Locate the cell with the specified text and output its (x, y) center coordinate. 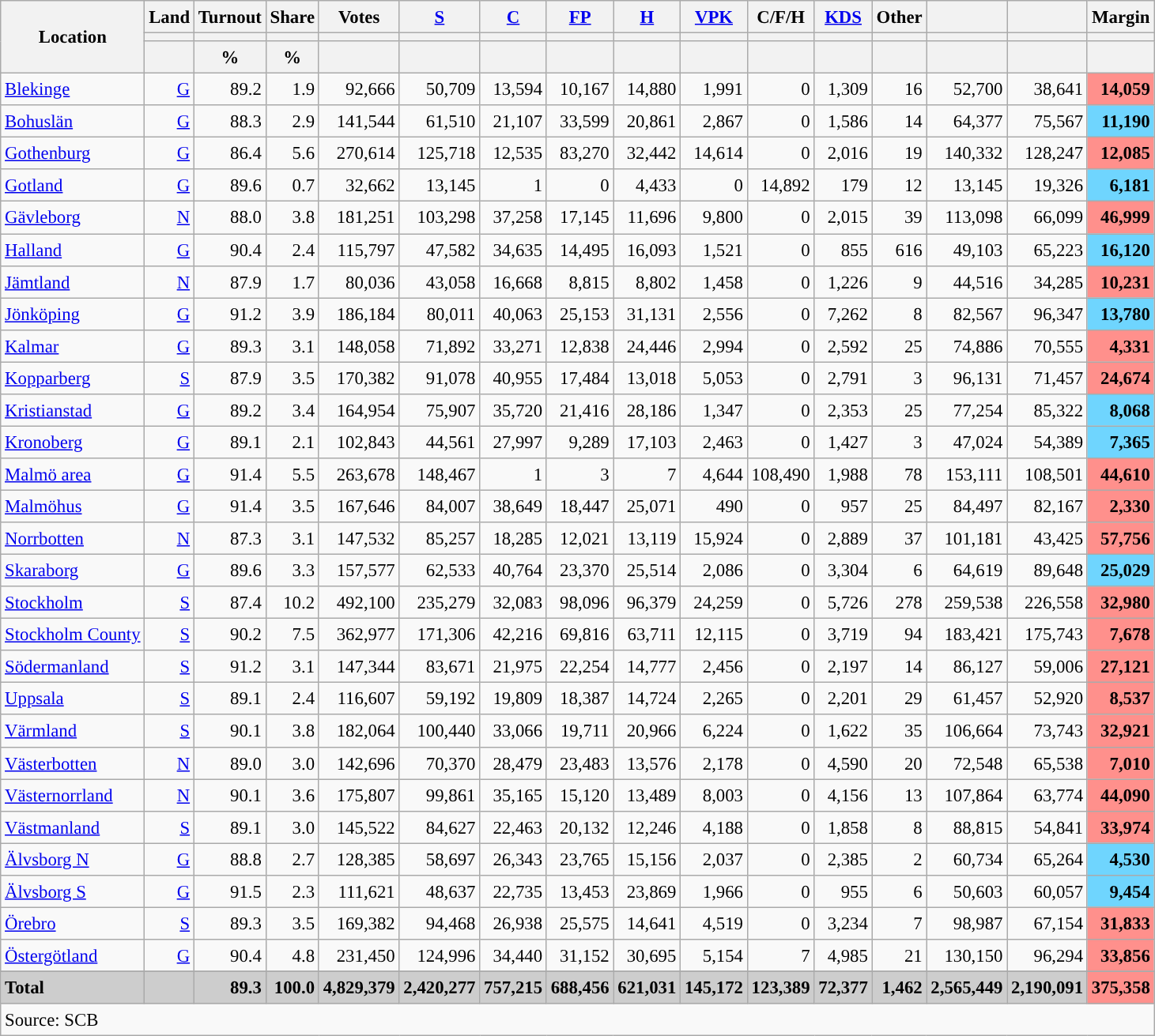
Södermanland (73, 667)
125,718 (440, 153)
18,285 (514, 539)
7.5 (293, 635)
Kopparberg (73, 378)
77,254 (967, 411)
5,053 (715, 378)
11,190 (1121, 122)
855 (843, 250)
10.2 (293, 602)
98,987 (967, 923)
16 (900, 90)
4.8 (293, 956)
Norrbotten (73, 539)
13 (900, 795)
12 (900, 185)
1,521 (715, 250)
96,294 (1047, 956)
39 (900, 218)
2,463 (715, 443)
19,326 (1047, 185)
80,011 (440, 315)
Gotland (73, 185)
83,671 (440, 667)
Other (900, 17)
25,071 (647, 506)
33,271 (514, 346)
7,678 (1121, 635)
2,330 (1121, 506)
130,150 (967, 956)
24,259 (715, 602)
32,442 (647, 153)
182,064 (359, 732)
47,582 (440, 250)
8,003 (715, 795)
Source: SCB (577, 1019)
Kalmar (73, 346)
8,537 (1121, 699)
92,666 (359, 90)
24,674 (1121, 378)
VPK (715, 17)
19 (900, 153)
12,085 (1121, 153)
Jönköping (73, 315)
Halland (73, 250)
H (647, 17)
Skaraborg (73, 571)
50,709 (440, 90)
616 (900, 250)
65,223 (1047, 250)
4,519 (715, 923)
89.0 (229, 763)
25,029 (1121, 571)
67,154 (1047, 923)
147,344 (359, 667)
171,306 (440, 635)
85,322 (1047, 411)
60,057 (1047, 891)
64,377 (967, 122)
96,379 (647, 602)
3.3 (293, 571)
2,994 (715, 346)
15,156 (647, 860)
87.3 (229, 539)
100.0 (293, 988)
24,446 (647, 346)
88.8 (229, 860)
59,006 (1047, 667)
103,298 (440, 218)
3.9 (293, 315)
4,530 (1121, 860)
82,567 (967, 315)
71,457 (1047, 378)
2,197 (843, 667)
12,021 (580, 539)
140,332 (967, 153)
9,800 (715, 218)
2.7 (293, 860)
62,533 (440, 571)
88.3 (229, 122)
4,644 (715, 474)
270,614 (359, 153)
4,985 (843, 956)
84,627 (440, 827)
3,304 (843, 571)
Location (73, 37)
KDS (843, 17)
15,120 (580, 795)
7,365 (1121, 443)
25,153 (580, 315)
33,599 (580, 122)
35,720 (514, 411)
54,841 (1047, 827)
111,621 (359, 891)
12,115 (715, 635)
145,172 (715, 988)
29 (900, 699)
3.6 (293, 795)
72,548 (967, 763)
61,457 (967, 699)
Turnout (229, 17)
1,458 (715, 281)
75,567 (1047, 122)
27,997 (514, 443)
8,802 (647, 281)
33,974 (1121, 827)
47,024 (967, 443)
226,558 (1047, 602)
17,103 (647, 443)
Total (73, 988)
46,999 (1121, 218)
17,484 (580, 378)
175,807 (359, 795)
2,353 (843, 411)
69,816 (580, 635)
Örebro (73, 923)
183,421 (967, 635)
32,921 (1121, 732)
20,966 (647, 732)
2,178 (715, 763)
75,907 (440, 411)
231,450 (359, 956)
28,479 (514, 763)
27,121 (1121, 667)
1.9 (293, 90)
18,447 (580, 506)
88.0 (229, 218)
83,270 (580, 153)
13,780 (1121, 315)
108,490 (781, 474)
26,343 (514, 860)
Värmland (73, 732)
142,696 (359, 763)
Stockholm (73, 602)
22,254 (580, 667)
6,181 (1121, 185)
59,192 (440, 699)
167,646 (359, 506)
71,892 (440, 346)
30,695 (647, 956)
5.6 (293, 153)
70,370 (440, 763)
2,889 (843, 539)
490 (715, 506)
688,456 (580, 988)
32,980 (1121, 602)
84,497 (967, 506)
7,262 (843, 315)
9 (900, 281)
Blekinge (73, 90)
116,607 (359, 699)
128,247 (1047, 153)
63,774 (1047, 795)
19,809 (514, 699)
1.7 (293, 281)
21,975 (514, 667)
17,145 (580, 218)
34,285 (1047, 281)
38,649 (514, 506)
44,090 (1121, 795)
58,697 (440, 860)
78 (900, 474)
89,648 (1047, 571)
21,107 (514, 122)
4,829,379 (359, 988)
235,279 (440, 602)
Malmöhus (73, 506)
12,246 (647, 827)
2,201 (843, 699)
1,226 (843, 281)
10,231 (1121, 281)
2,086 (715, 571)
259,538 (967, 602)
2.3 (293, 891)
4,188 (715, 827)
13,018 (647, 378)
14,495 (580, 250)
148,467 (440, 474)
175,743 (1047, 635)
10,167 (580, 90)
8,815 (580, 281)
5,154 (715, 956)
14,777 (647, 667)
37,258 (514, 218)
181,251 (359, 218)
50,603 (967, 891)
4,590 (843, 763)
Uppsala (73, 699)
14,059 (1121, 90)
31,131 (647, 315)
23,869 (647, 891)
61,510 (440, 122)
13,489 (647, 795)
22,463 (514, 827)
34,440 (514, 956)
33,066 (514, 732)
Margin (1121, 17)
1,586 (843, 122)
87.4 (229, 602)
170,382 (359, 378)
278 (900, 602)
65,538 (1047, 763)
20,132 (580, 827)
115,797 (359, 250)
108,501 (1047, 474)
3,234 (843, 923)
34,635 (514, 250)
2,016 (843, 153)
37 (900, 539)
1,309 (843, 90)
123,389 (781, 988)
Västernorrland (73, 795)
48,637 (440, 891)
96,347 (1047, 315)
Gävleborg (73, 218)
Kristianstad (73, 411)
C (514, 17)
32,662 (359, 185)
Share (293, 17)
21 (900, 956)
80,036 (359, 281)
1,858 (843, 827)
20 (900, 763)
Bohuslän (73, 122)
157,577 (359, 571)
2.1 (293, 443)
128,385 (359, 860)
70,555 (1047, 346)
375,358 (1121, 988)
72,377 (843, 988)
26,938 (514, 923)
4,331 (1121, 346)
9,454 (1121, 891)
57,756 (1121, 539)
621,031 (647, 988)
94,468 (440, 923)
145,522 (359, 827)
955 (843, 891)
28,186 (647, 411)
Gothenburg (73, 153)
44,516 (967, 281)
13,453 (580, 891)
96,131 (967, 378)
141,544 (359, 122)
101,181 (967, 539)
65,264 (1047, 860)
4,433 (647, 185)
Jämtland (73, 281)
1,988 (843, 474)
7,010 (1121, 763)
98,096 (580, 602)
91,078 (440, 378)
2,015 (843, 218)
107,864 (967, 795)
60,734 (967, 860)
106,664 (967, 732)
Västerbotten (73, 763)
25,575 (580, 923)
757,215 (514, 988)
6,224 (715, 732)
90.2 (229, 635)
63,711 (647, 635)
1,622 (843, 732)
169,382 (359, 923)
64,619 (967, 571)
66,099 (1047, 218)
2,791 (843, 378)
Kronoberg (73, 443)
94 (900, 635)
186,184 (359, 315)
492,100 (359, 602)
40,764 (514, 571)
13,576 (647, 763)
FP (580, 17)
11,696 (647, 218)
31,152 (580, 956)
15,924 (715, 539)
40,955 (514, 378)
14,614 (715, 153)
Malmö area (73, 474)
54,389 (1047, 443)
23,370 (580, 571)
14,724 (647, 699)
Stockholm County (73, 635)
86.4 (229, 153)
957 (843, 506)
35,165 (514, 795)
153,111 (967, 474)
102,843 (359, 443)
25,514 (647, 571)
43,425 (1047, 539)
2,420,277 (440, 988)
33,856 (1121, 956)
2,556 (715, 315)
164,954 (359, 411)
40,063 (514, 315)
42,216 (514, 635)
44,561 (440, 443)
82,167 (1047, 506)
1,347 (715, 411)
0.7 (293, 185)
2,265 (715, 699)
4,156 (843, 795)
35 (900, 732)
16,120 (1121, 250)
263,678 (359, 474)
113,098 (967, 218)
38,641 (1047, 90)
2 (900, 860)
14,641 (647, 923)
52,920 (1047, 699)
12,535 (514, 153)
18,387 (580, 699)
3.4 (293, 411)
3,719 (843, 635)
147,532 (359, 539)
2,456 (715, 667)
2,867 (715, 122)
2.9 (293, 122)
16,668 (514, 281)
9,289 (580, 443)
148,058 (359, 346)
5,726 (843, 602)
Älvsborg N (73, 860)
23,765 (580, 860)
44,610 (1121, 474)
74,886 (967, 346)
100,440 (440, 732)
14,880 (647, 90)
84,007 (440, 506)
Land (169, 17)
43,058 (440, 281)
88,815 (967, 827)
1,427 (843, 443)
49,103 (967, 250)
C/F/H (781, 17)
91.5 (229, 891)
21,416 (580, 411)
73,743 (1047, 732)
14,892 (781, 185)
19,711 (580, 732)
13,119 (647, 539)
2,190,091 (1047, 988)
Älvsborg S (73, 891)
85,257 (440, 539)
22,735 (514, 891)
1,991 (715, 90)
2,592 (843, 346)
99,861 (440, 795)
Östergötland (73, 956)
1,462 (900, 988)
1,966 (715, 891)
13,594 (514, 90)
12,838 (580, 346)
5.5 (293, 474)
32,083 (514, 602)
Votes (359, 17)
86,127 (967, 667)
2,565,449 (967, 988)
2,037 (715, 860)
124,996 (440, 956)
20,861 (647, 122)
23,483 (580, 763)
2,385 (843, 860)
179 (843, 185)
52,700 (967, 90)
31,833 (1121, 923)
362,977 (359, 635)
Västmanland (73, 827)
16,093 (647, 250)
8,068 (1121, 411)
